Provide the [X, Y] coordinate of the cell's center where the given text is located.  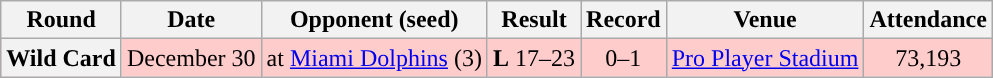
0–1 [624, 58]
December 30 [191, 58]
Wild Card [62, 58]
Venue [765, 20]
Date [191, 20]
Round [62, 20]
73,193 [928, 58]
L 17–23 [534, 58]
Record [624, 20]
Result [534, 20]
Attendance [928, 20]
Pro Player Stadium [765, 58]
Opponent (seed) [374, 20]
at Miami Dolphins (3) [374, 58]
